Pinpoint the cell where the given text exists, returning its [x, y] midpoint coordinate. 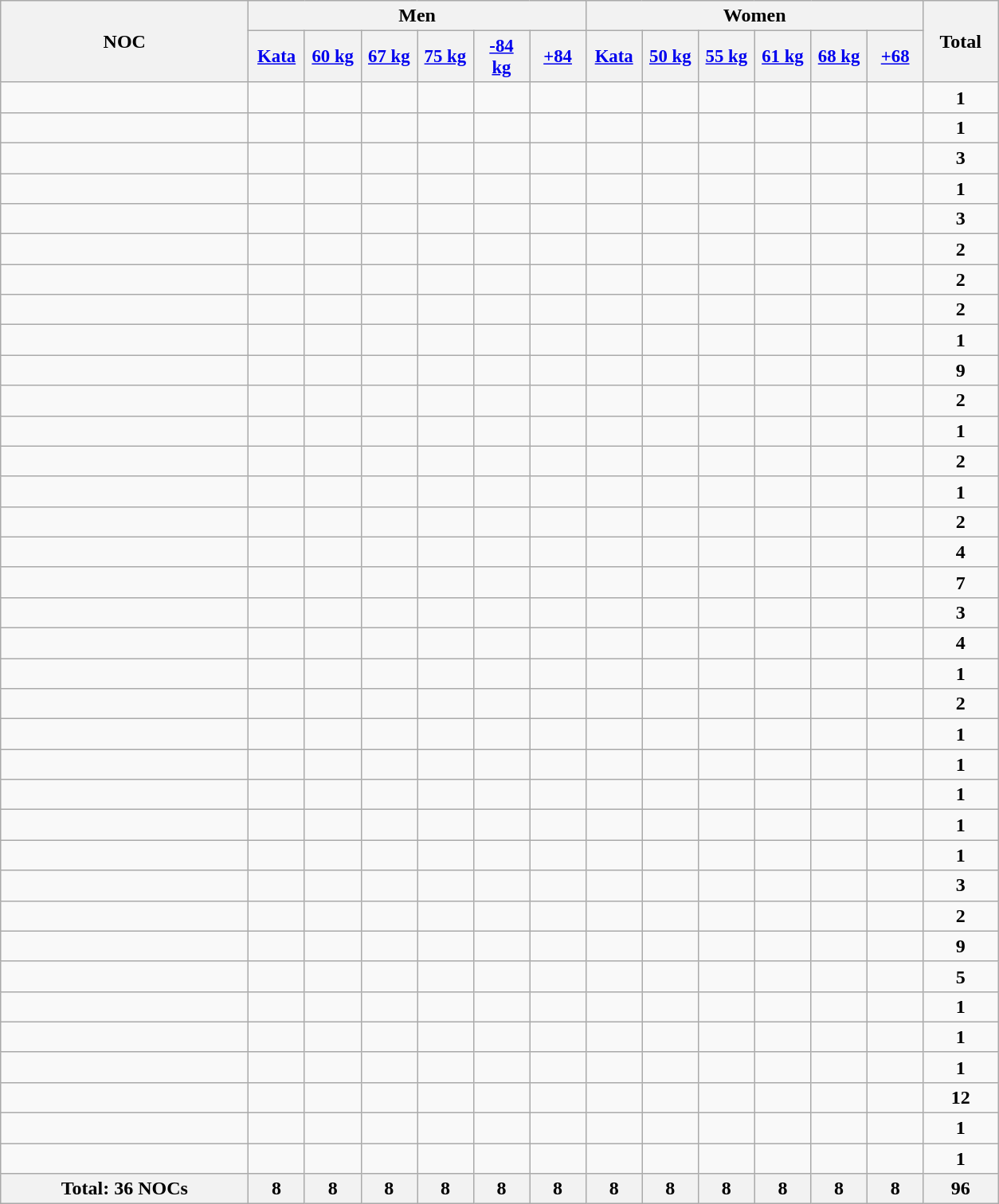
61 kg [782, 57]
68 kg [840, 57]
+84 [558, 57]
-84 kg [502, 57]
67 kg [389, 57]
55 kg [727, 57]
Men [417, 16]
+68 [895, 57]
12 [961, 1097]
7 [961, 582]
75 kg [446, 57]
50 kg [671, 57]
Total [961, 41]
60 kg [333, 57]
NOC [124, 41]
Total: 36 NOCs [124, 1189]
Women [754, 16]
5 [961, 976]
96 [961, 1189]
